Extract the [X, Y] coordinate from the center of the cell holding the provided text.  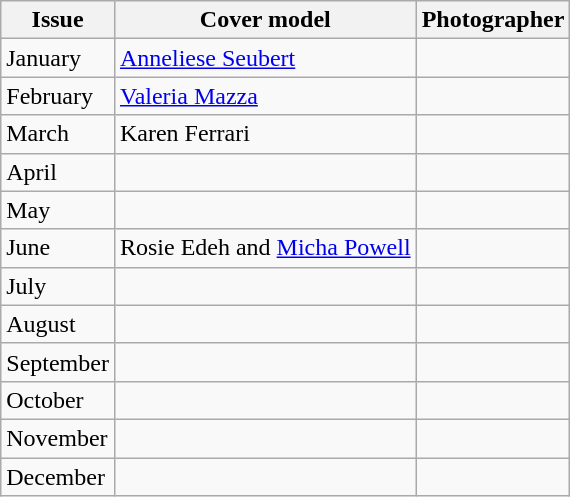
October [58, 400]
April [58, 172]
December [58, 477]
Valeria Mazza [265, 96]
Anneliese Seubert [265, 58]
March [58, 134]
July [58, 286]
November [58, 438]
September [58, 362]
August [58, 324]
Karen Ferrari [265, 134]
Issue [58, 20]
January [58, 58]
Cover model [265, 20]
May [58, 210]
Photographer [493, 20]
February [58, 96]
Rosie Edeh and Micha Powell [265, 248]
June [58, 248]
